Search for the cell housing the specified text and yield its (x, y) center coordinate. 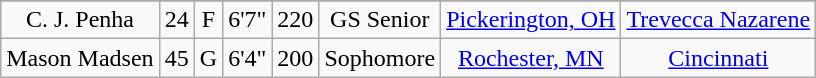
Trevecca Nazarene (718, 20)
6'4" (248, 58)
Cincinnati (718, 58)
220 (296, 20)
200 (296, 58)
GS Senior (380, 20)
6'7" (248, 20)
G (208, 58)
Mason Madsen (80, 58)
24 (176, 20)
Pickerington, OH (531, 20)
Rochester, MN (531, 58)
C. J. Penha (80, 20)
F (208, 20)
45 (176, 58)
Sophomore (380, 58)
